Scan for the cell matching the given text and deliver its (X, Y) coordinate at center. 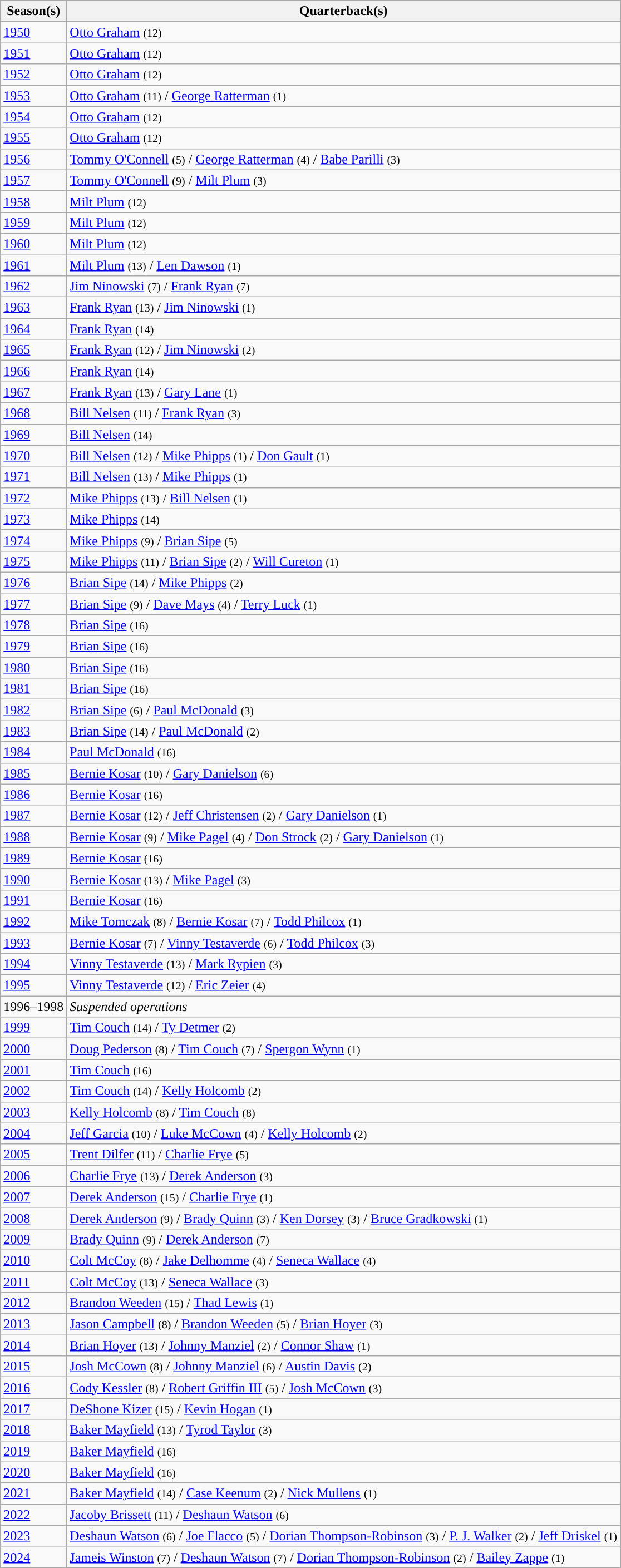
Charlie Frye (13) / Derek Anderson (3) (344, 1176)
Brandon Weeden (15) / Thad Lewis (1) (344, 1303)
2018 (33, 1430)
2006 (33, 1176)
Vinny Testaverde (13) / Mark Rypien (3) (344, 964)
2001 (33, 1070)
2017 (33, 1409)
1993 (33, 943)
1999 (33, 1028)
2021 (33, 1493)
1980 (33, 668)
Suspended operations (344, 1007)
1983 (33, 731)
1985 (33, 773)
1966 (33, 371)
Mike Phipps (9) / Brian Sipe (5) (344, 540)
Brian Sipe (6) / Paul McDonald (3) (344, 710)
DeShone Kizer (15) / Kevin Hogan (1) (344, 1409)
Bill Nelsen (11) / Frank Ryan (3) (344, 413)
2004 (33, 1133)
Derek Anderson (15) / Charlie Frye (1) (344, 1197)
1971 (33, 477)
Colt McCoy (13) / Seneca Wallace (3) (344, 1281)
Cody Kessler (8) / Robert Griffin III (5) / Josh McCown (3) (344, 1388)
Jeff Garcia (10) / Luke McCown (4) / Kelly Holcomb (2) (344, 1133)
Brady Quinn (9) / Derek Anderson (7) (344, 1239)
2024 (33, 1557)
Bill Nelsen (14) (344, 435)
2023 (33, 1536)
1975 (33, 561)
1979 (33, 647)
1990 (33, 879)
Deshaun Watson (6) / Joe Flacco (5) / Dorian Thompson-Robinson (3) / P. J. Walker (2) / Jeff Driskel (1) (344, 1536)
Frank Ryan (12) / Jim Ninowski (2) (344, 350)
Kelly Holcomb (8) / Tim Couch (8) (344, 1112)
Trent Dilfer (11) / Charlie Frye (5) (344, 1155)
1950 (33, 32)
1962 (33, 287)
Jameis Winston (7) / Deshaun Watson (7) / Dorian Thompson-Robinson (2) / Bailey Zappe (1) (344, 1557)
2003 (33, 1112)
2012 (33, 1303)
Colt McCoy (8) / Jake Delhomme (4) / Seneca Wallace (4) (344, 1260)
Quarterback(s) (344, 11)
1956 (33, 159)
Milt Plum (13) / Len Dawson (1) (344, 265)
Tommy O'Connell (9) / Milt Plum (3) (344, 180)
1961 (33, 265)
2005 (33, 1155)
1984 (33, 752)
Brian Sipe (14) / Mike Phipps (2) (344, 583)
Brian Sipe (9) / Dave Mays (4) / Terry Luck (1) (344, 604)
1955 (33, 138)
2002 (33, 1091)
Brian Sipe (14) / Paul McDonald (2) (344, 731)
Mike Tomczak (8) / Bernie Kosar (7) / Todd Philcox (1) (344, 921)
1989 (33, 858)
2015 (33, 1367)
Bernie Kosar (9) / Mike Pagel (4) / Don Strock (2) / Gary Danielson (1) (344, 837)
1973 (33, 519)
Mike Phipps (13) / Bill Nelsen (1) (344, 498)
Jim Ninowski (7) / Frank Ryan (7) (344, 287)
Bill Nelsen (13) / Mike Phipps (1) (344, 477)
1996–1998 (33, 1007)
Tim Couch (14) / Kelly Holcomb (2) (344, 1091)
Baker Mayfield (14) / Case Keenum (2) / Nick Mullens (1) (344, 1493)
1982 (33, 710)
1964 (33, 329)
Jason Campbell (8) / Brandon Weeden (5) / Brian Hoyer (3) (344, 1324)
1967 (33, 392)
Vinny Testaverde (12) / Eric Zeier (4) (344, 985)
Tommy O'Connell (5) / George Ratterman (4) / Babe Parilli (3) (344, 159)
1968 (33, 413)
Mike Phipps (14) (344, 519)
Bernie Kosar (12) / Jeff Christensen (2) / Gary Danielson (1) (344, 816)
2020 (33, 1472)
Brian Hoyer (13) / Johnny Manziel (2) / Connor Shaw (1) (344, 1345)
Tim Couch (16) (344, 1070)
Frank Ryan (13) / Gary Lane (1) (344, 392)
2019 (33, 1451)
1986 (33, 795)
Otto Graham (11) / George Ratterman (1) (344, 96)
Josh McCown (8) / Johnny Manziel (6) / Austin Davis (2) (344, 1367)
1987 (33, 816)
1960 (33, 244)
2009 (33, 1239)
2010 (33, 1260)
1959 (33, 223)
2013 (33, 1324)
2022 (33, 1515)
Mike Phipps (11) / Brian Sipe (2) / Will Cureton (1) (344, 561)
1972 (33, 498)
1965 (33, 350)
2008 (33, 1218)
Frank Ryan (13) / Jim Ninowski (1) (344, 308)
1957 (33, 180)
Bernie Kosar (7) / Vinny Testaverde (6) / Todd Philcox (3) (344, 943)
1974 (33, 540)
Tim Couch (14) / Ty Detmer (2) (344, 1028)
Bernie Kosar (10) / Gary Danielson (6) (344, 773)
1992 (33, 921)
Paul McDonald (16) (344, 752)
Bill Nelsen (12) / Mike Phipps (1) / Don Gault (1) (344, 456)
1951 (33, 53)
Bernie Kosar (13) / Mike Pagel (3) (344, 879)
Derek Anderson (9) / Brady Quinn (3) / Ken Dorsey (3) / Bruce Gradkowski (1) (344, 1218)
1952 (33, 75)
1970 (33, 456)
1977 (33, 604)
1953 (33, 96)
1988 (33, 837)
1963 (33, 308)
Jacoby Brissett (11) / Deshaun Watson (6) (344, 1515)
2014 (33, 1345)
Doug Pederson (8) / Tim Couch (7) / Spergon Wynn (1) (344, 1049)
2011 (33, 1281)
1995 (33, 985)
1978 (33, 625)
2016 (33, 1388)
1994 (33, 964)
Season(s) (33, 11)
1958 (33, 201)
1976 (33, 583)
Baker Mayfield (13) / Tyrod Taylor (3) (344, 1430)
1969 (33, 435)
1991 (33, 900)
2000 (33, 1049)
1954 (33, 117)
1981 (33, 689)
2007 (33, 1197)
